Output the [x, y] coordinate of the center of the cell containing the given text.  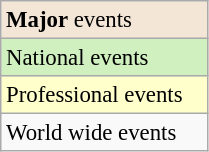
World wide events [104, 133]
Professional events [104, 95]
Major events [104, 20]
National events [104, 58]
